Locate the cell with the specified text and output its [X, Y] center coordinate. 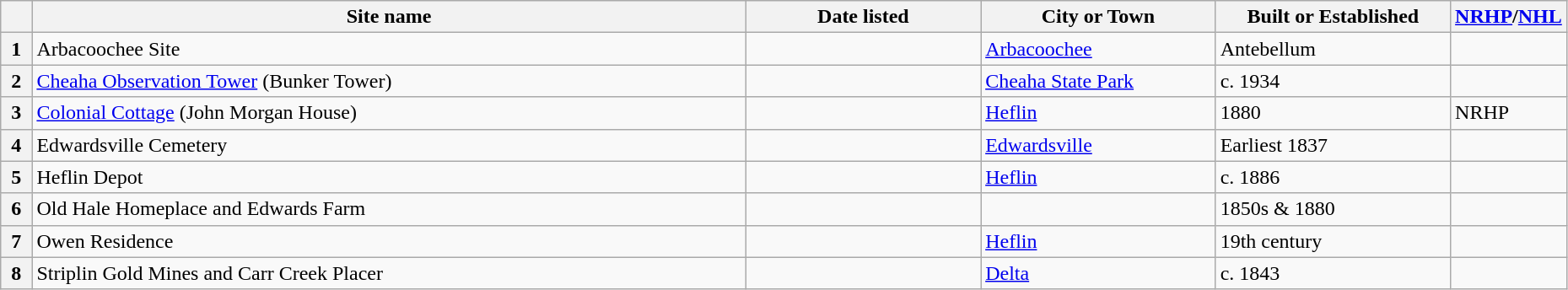
NRHP [1509, 113]
Edwardsville [1098, 145]
Cheaha Observation Tower (Bunker Tower) [389, 81]
19th century [1333, 241]
Earliest 1837 [1333, 145]
1880 [1333, 113]
1 [17, 49]
8 [17, 273]
Old Hale Homeplace and Edwards Farm [389, 209]
Built or Established [1333, 17]
Site name [389, 17]
NRHP/NHL [1509, 17]
1850s & 1880 [1333, 209]
2 [17, 81]
Edwardsville Cemetery [389, 145]
Antebellum [1333, 49]
6 [17, 209]
Arbacoochee Site [389, 49]
City or Town [1098, 17]
Heflin Depot [389, 177]
Delta [1098, 273]
Striplin Gold Mines and Carr Creek Placer [389, 273]
4 [17, 145]
c. 1934 [1333, 81]
5 [17, 177]
c. 1843 [1333, 273]
Owen Residence [389, 241]
Cheaha State Park [1098, 81]
Colonial Cottage (John Morgan House) [389, 113]
c. 1886 [1333, 177]
3 [17, 113]
Arbacoochee [1098, 49]
Date listed [863, 17]
7 [17, 241]
